Capture the cell that displays the provided text and extract its [x, y] central coordinate. 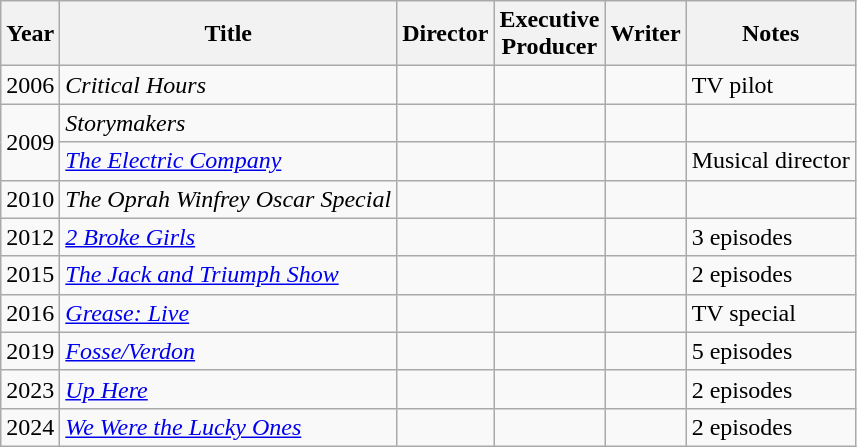
Up Here [228, 389]
Storymakers [228, 123]
Year [30, 34]
2019 [30, 351]
Notes [770, 34]
2 Broke Girls [228, 237]
TV pilot [770, 85]
Title [228, 34]
2010 [30, 199]
The Oprah Winfrey Oscar Special [228, 199]
Critical Hours [228, 85]
The Electric Company [228, 161]
2012 [30, 237]
Musical director [770, 161]
ExecutiveProducer [550, 34]
The Jack and Triumph Show [228, 275]
Grease: Live [228, 313]
Fosse/Verdon [228, 351]
2009 [30, 142]
3 episodes [770, 237]
TV special [770, 313]
2023 [30, 389]
2016 [30, 313]
2024 [30, 427]
2006 [30, 85]
We Were the Lucky Ones [228, 427]
Writer [646, 34]
5 episodes [770, 351]
2015 [30, 275]
Director [446, 34]
